For the text-containing cell, return its midpoint in (x, y) coordinate format. 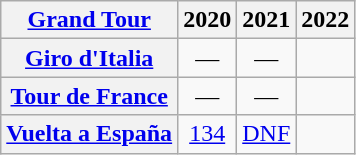
2021 (266, 20)
2020 (208, 20)
Vuelta a España (90, 134)
Tour de France (90, 96)
2022 (326, 20)
Giro d'Italia (90, 58)
DNF (266, 134)
134 (208, 134)
Grand Tour (90, 20)
